For the text-containing cell, return its midpoint in [X, Y] coordinate format. 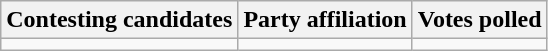
Contesting candidates [120, 20]
Party affiliation [325, 20]
Votes polled [480, 20]
